Return the (x, y) coordinate for the center point of the cell that contains the specified text.  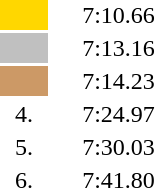
4. (24, 114)
5. (24, 147)
